Identify which cell holds the provided text, then report its (X, Y) central coordinate. 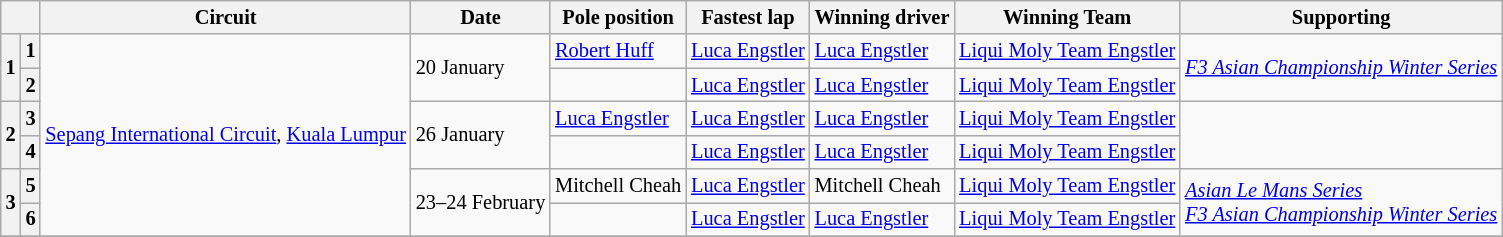
5 (31, 186)
F3 Asian Championship Winter Series (1341, 68)
26 January (480, 134)
4 (31, 152)
Pole position (618, 17)
Sepang International Circuit, Kuala Lumpur (225, 135)
20 January (480, 68)
Circuit (225, 17)
6 (31, 219)
Winning Team (1067, 17)
Fastest lap (748, 17)
Date (480, 17)
Asian Le Mans SeriesF3 Asian Championship Winter Series (1341, 202)
23–24 February (480, 202)
Winning driver (882, 17)
Supporting (1341, 17)
Robert Huff (618, 51)
